Capture the cell that displays the provided text and extract its [X, Y] central coordinate. 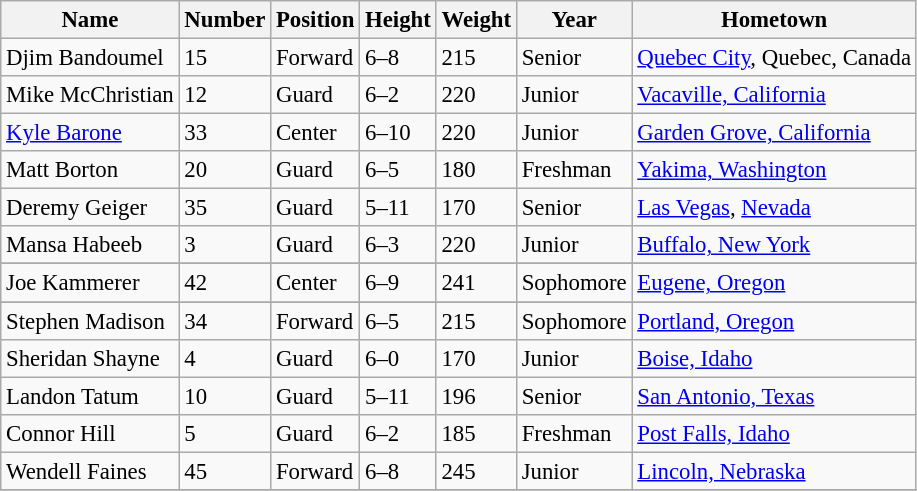
Matt Borton [90, 170]
Hometown [774, 20]
Kyle Barone [90, 133]
Garden Grove, California [774, 133]
35 [225, 208]
20 [225, 170]
34 [225, 321]
10 [225, 396]
Quebec City, Quebec, Canada [774, 58]
6–0 [398, 358]
Yakima, Washington [774, 170]
185 [476, 433]
Vacaville, California [774, 95]
Deremy Geiger [90, 208]
Landon Tatum [90, 396]
6–9 [398, 283]
Wendell Faines [90, 471]
Buffalo, New York [774, 245]
Sheridan Shayne [90, 358]
Mansa Habeeb [90, 245]
45 [225, 471]
Portland, Oregon [774, 321]
3 [225, 245]
Joe Kammerer [90, 283]
San Antonio, Texas [774, 396]
Boise, Idaho [774, 358]
Height [398, 20]
241 [476, 283]
Stephen Madison [90, 321]
Connor Hill [90, 433]
5 [225, 433]
Name [90, 20]
Lincoln, Nebraska [774, 471]
245 [476, 471]
Post Falls, Idaho [774, 433]
Mike McChristian [90, 95]
Number [225, 20]
Weight [476, 20]
Position [316, 20]
180 [476, 170]
Year [574, 20]
Djim Bandoumel [90, 58]
12 [225, 95]
6–10 [398, 133]
Las Vegas, Nevada [774, 208]
Eugene, Oregon [774, 283]
4 [225, 358]
15 [225, 58]
196 [476, 396]
33 [225, 133]
42 [225, 283]
6–3 [398, 245]
